From the cell containing the given text, extract its center point as [x, y] coordinate. 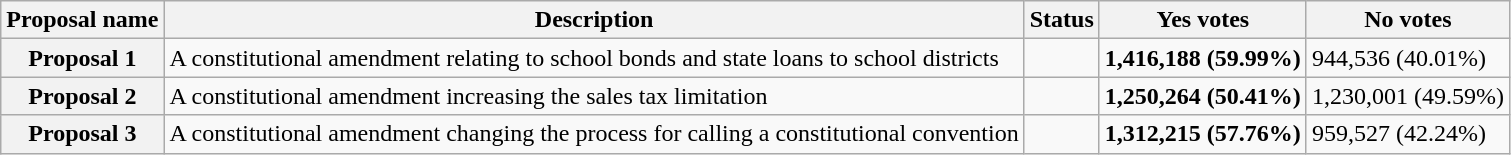
No votes [1408, 20]
1,250,264 (50.41%) [1202, 96]
1,312,215 (57.76%) [1202, 134]
Proposal 1 [82, 58]
Status [1062, 20]
Proposal name [82, 20]
Proposal 2 [82, 96]
1,416,188 (59.99%) [1202, 58]
Description [594, 20]
959,527 (42.24%) [1408, 134]
A constitutional amendment changing the process for calling a constitutional convention [594, 134]
A constitutional amendment relating to school bonds and state loans to school districts [594, 58]
Proposal 3 [82, 134]
1,230,001 (49.59%) [1408, 96]
944,536 (40.01%) [1408, 58]
Yes votes [1202, 20]
A constitutional amendment increasing the sales tax limitation [594, 96]
